Scan for the cell matching the given text and deliver its (x, y) coordinate at center. 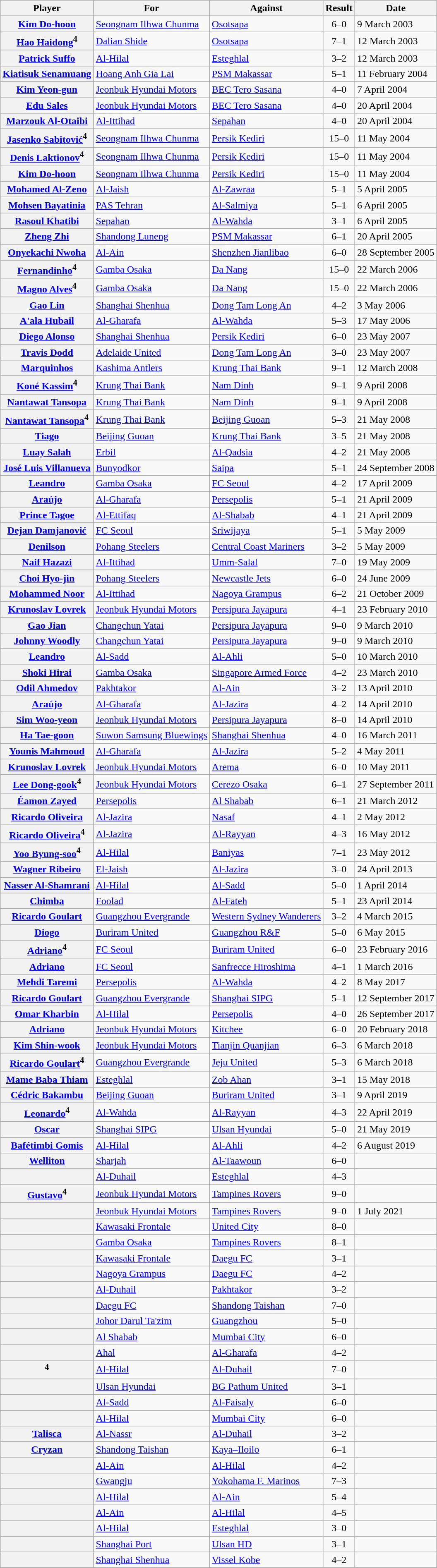
23 February 2010 (396, 610)
Sharjah (151, 1161)
José Luis Villanueva (47, 468)
Nasser Al-Shamrani (47, 885)
Jasenko Sabitović4 (47, 138)
Guangzhou (267, 1321)
22 April 2019 (396, 1113)
Zob Ahan (267, 1080)
11 February 2004 (396, 74)
Shanghai Port (151, 1544)
Sim Woo-yeon (47, 720)
Tianjin Quanjian (267, 1045)
Date (396, 8)
4 May 2011 (396, 751)
2 May 2012 (396, 817)
Denis Laktionov4 (47, 156)
1 April 2014 (396, 885)
15 May 2018 (396, 1080)
26 September 2017 (396, 1014)
Talisca (47, 1434)
Patrick Suffo (47, 58)
Bunyodkor (151, 468)
23 April 2014 (396, 901)
Edu Sales (47, 105)
Singapore Armed Force (267, 673)
27 September 2011 (396, 784)
Gao Lin (47, 305)
Kaya–Iloilo (267, 1450)
Nasaf (267, 817)
3 May 2006 (396, 305)
Jeju United (267, 1062)
Al-Faisaly (267, 1403)
BG Pathum United (267, 1386)
Saipa (267, 468)
21 March 2012 (396, 801)
Kitchee (267, 1029)
Mohsen Bayatinia (47, 205)
A'ala Hubail (47, 321)
23 March 2010 (396, 673)
Koné Kassim4 (47, 385)
Rasoul Khatibi (47, 221)
Kim Yeon-gun (47, 90)
23 February 2016 (396, 950)
20 February 2018 (396, 1029)
4–5 (339, 1513)
24 June 2009 (396, 578)
19 May 2009 (396, 562)
16 March 2011 (396, 735)
Al-Ettifaq (151, 515)
Odil Ahmedov (47, 688)
Against (267, 8)
Kiatisuk Senamuang (47, 74)
Sriwijaya (267, 531)
6–3 (339, 1045)
Choi Hyo-jin (47, 578)
Western Sydney Wanderers (267, 917)
Al-Jaish (151, 189)
Bafétimbi Gomis (47, 1145)
1 July 2021 (396, 1211)
3–5 (339, 436)
Nantawat Tansopa (47, 402)
Shoki Hirai (47, 673)
Yoo Byung-soo4 (47, 852)
Al-Qadsia (267, 452)
Umm-Salal (267, 562)
Ha Tae-goon (47, 735)
Leonardo4 (47, 1113)
Yokohama F. Marinos (267, 1481)
Gao Jian (47, 625)
5–4 (339, 1497)
8 May 2017 (396, 982)
6 August 2019 (396, 1145)
23 May 2012 (396, 852)
24 April 2013 (396, 869)
Mohamed Al-Zeno (47, 189)
Dejan Damjanović (47, 531)
El-Jaish (151, 869)
7–3 (339, 1481)
5–2 (339, 751)
Hao Haidong4 (47, 41)
Éamon Zayed (47, 801)
Gustavo4 (47, 1194)
21 May 2019 (396, 1129)
Johor Darul Ta'zim (151, 1321)
6 May 2015 (396, 932)
Johnny Woodly (47, 641)
24 September 2008 (396, 468)
Player (47, 8)
Dalian Shide (151, 41)
Oscar (47, 1129)
Foolad (151, 901)
10 March 2010 (396, 657)
20 April 2005 (396, 237)
Zheng Zhi (47, 237)
28 September 2005 (396, 252)
Guangzhou R&F (267, 932)
16 May 2012 (396, 834)
4 March 2015 (396, 917)
8–1 (339, 1242)
12 September 2017 (396, 998)
10 May 2011 (396, 767)
6–2 (339, 594)
Adelaide United (151, 352)
Wagner Ribeiro (47, 869)
Vissel Kobe (267, 1560)
Denilson (47, 546)
Al-Salmiya (267, 205)
17 April 2009 (396, 484)
Suwon Samsung Bluewings (151, 735)
Cryzan (47, 1450)
Mohammed Noor (47, 594)
Marquinhos (47, 368)
PAS Tehran (151, 205)
Younis Mahmoud (47, 751)
1 March 2016 (396, 967)
13 April 2010 (396, 688)
Omar Kharbin (47, 1014)
Al-Taawoun (267, 1161)
Fernandinho4 (47, 270)
Al-Shabab (267, 515)
Hoang Anh Gia Lai (151, 74)
21 October 2009 (396, 594)
Mame Baba Thiam (47, 1080)
Shandong Luneng (151, 237)
Magno Alves4 (47, 288)
4 (47, 1370)
Nantawat Tansopa4 (47, 419)
Onyekachi Nwoha (47, 252)
Welliton (47, 1161)
Arema (267, 767)
Ahal (151, 1353)
Lee Dong-gook4 (47, 784)
Kashima Antlers (151, 368)
5 April 2005 (396, 189)
Prince Tagoe (47, 515)
17 May 2006 (396, 321)
Result (339, 8)
Diego Alonso (47, 336)
Travis Dodd (47, 352)
Ulsan HD (267, 1544)
Marzouk Al-Otaibi (47, 121)
Kim Shin-wook (47, 1045)
Ricardo Oliveira (47, 817)
Gwangju (151, 1481)
Baniyas (267, 852)
Ricardo Goulart4 (47, 1062)
12 March 2008 (396, 368)
Mehdi Taremi (47, 982)
Central Coast Mariners (267, 546)
Adriano4 (47, 950)
Luay Salah (47, 452)
9 March 2003 (396, 24)
Sanfrecce Hiroshima (267, 967)
Newcastle Jets (267, 578)
For (151, 8)
Al-Nassr (151, 1434)
Naif Hazazi (47, 562)
Al-Zawraa (267, 189)
Erbil (151, 452)
Tiago (47, 436)
Cédric Bakambu (47, 1095)
United City (267, 1226)
9 April 2019 (396, 1095)
Cerezo Osaka (267, 784)
7 April 2004 (396, 90)
Ricardo Oliveira4 (47, 834)
Diogo (47, 932)
Chimba (47, 901)
Al-Fateh (267, 901)
Shenzhen Jianlibao (267, 252)
